Detect which cell encompasses the target text, then output its (x, y) center coordinate. 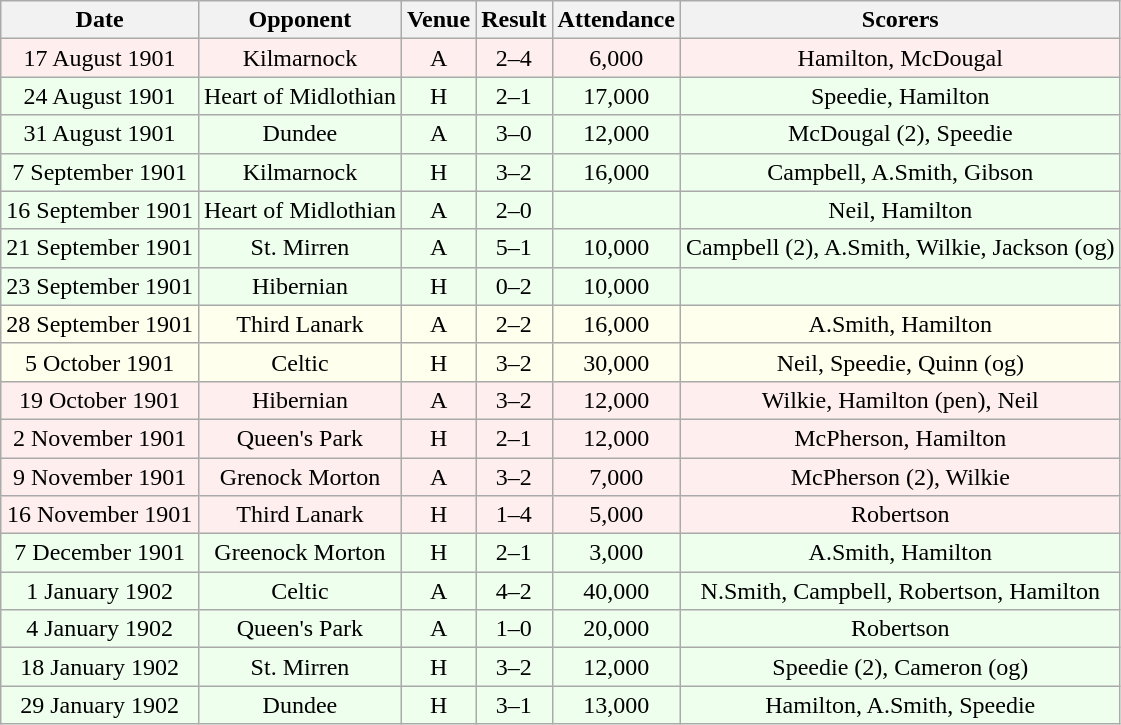
7,000 (616, 477)
13,000 (616, 705)
30,000 (616, 362)
29 January 1902 (100, 705)
1 January 1902 (100, 591)
9 November 1901 (100, 477)
1–4 (514, 515)
19 October 1901 (100, 400)
21 September 1901 (100, 248)
Hamilton, A.Smith, Speedie (900, 705)
Campbell, A.Smith, Gibson (900, 172)
Result (514, 20)
Attendance (616, 20)
28 September 1901 (100, 324)
23 September 1901 (100, 286)
3,000 (616, 553)
Greenock Morton (300, 553)
4–2 (514, 591)
Neil, Hamilton (900, 210)
McDougal (2), Speedie (900, 134)
Date (100, 20)
McPherson, Hamilton (900, 438)
5–1 (514, 248)
16 November 1901 (100, 515)
2–0 (514, 210)
17,000 (616, 96)
3–0 (514, 134)
Neil, Speedie, Quinn (og) (900, 362)
2 November 1901 (100, 438)
N.Smith, Campbell, Robertson, Hamilton (900, 591)
Grenock Morton (300, 477)
2–2 (514, 324)
24 August 1901 (100, 96)
20,000 (616, 629)
Hamilton, McDougal (900, 58)
McPherson (2), Wilkie (900, 477)
Speedie, Hamilton (900, 96)
31 August 1901 (100, 134)
3–1 (514, 705)
Campbell (2), A.Smith, Wilkie, Jackson (og) (900, 248)
16 September 1901 (100, 210)
Scorers (900, 20)
Wilkie, Hamilton (pen), Neil (900, 400)
18 January 1902 (100, 667)
2–4 (514, 58)
40,000 (616, 591)
7 December 1901 (100, 553)
17 August 1901 (100, 58)
Speedie (2), Cameron (og) (900, 667)
4 January 1902 (100, 629)
5,000 (616, 515)
7 September 1901 (100, 172)
Venue (438, 20)
Opponent (300, 20)
1–0 (514, 629)
5 October 1901 (100, 362)
6,000 (616, 58)
0–2 (514, 286)
